Capture the cell that displays the provided text and extract its [X, Y] central coordinate. 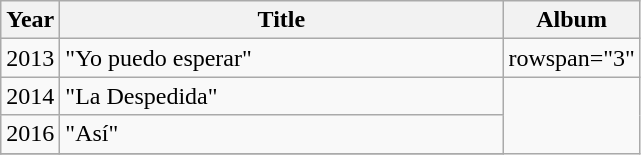
"Así" [282, 134]
"Yo puedo esperar" [282, 58]
2014 [30, 96]
2013 [30, 58]
Title [282, 20]
Album [572, 20]
2016 [30, 134]
rowspan="3" [572, 58]
"La Despedida" [282, 96]
Year [30, 20]
